Detect which cell encompasses the target text, then output its [x, y] center coordinate. 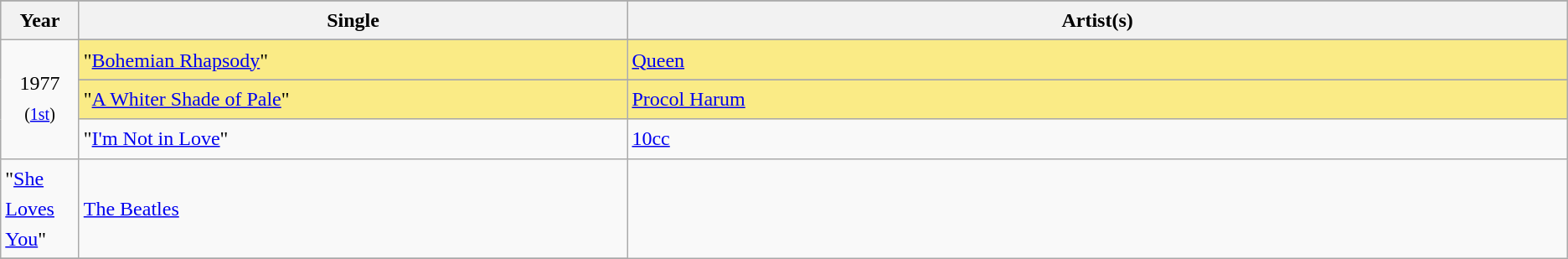
The Beatles [353, 208]
"Bohemian Rhapsody" [353, 60]
Queen [1097, 60]
10cc [1097, 139]
"A Whiter Shade of Pale" [353, 99]
Year [40, 20]
"She Loves You" [40, 208]
1977 (1st) [40, 99]
Procol Harum [1097, 99]
"I'm Not in Love" [353, 139]
Artist(s) [1097, 20]
Single [353, 20]
